Detect which cell encompasses the target text, then output its (X, Y) center coordinate. 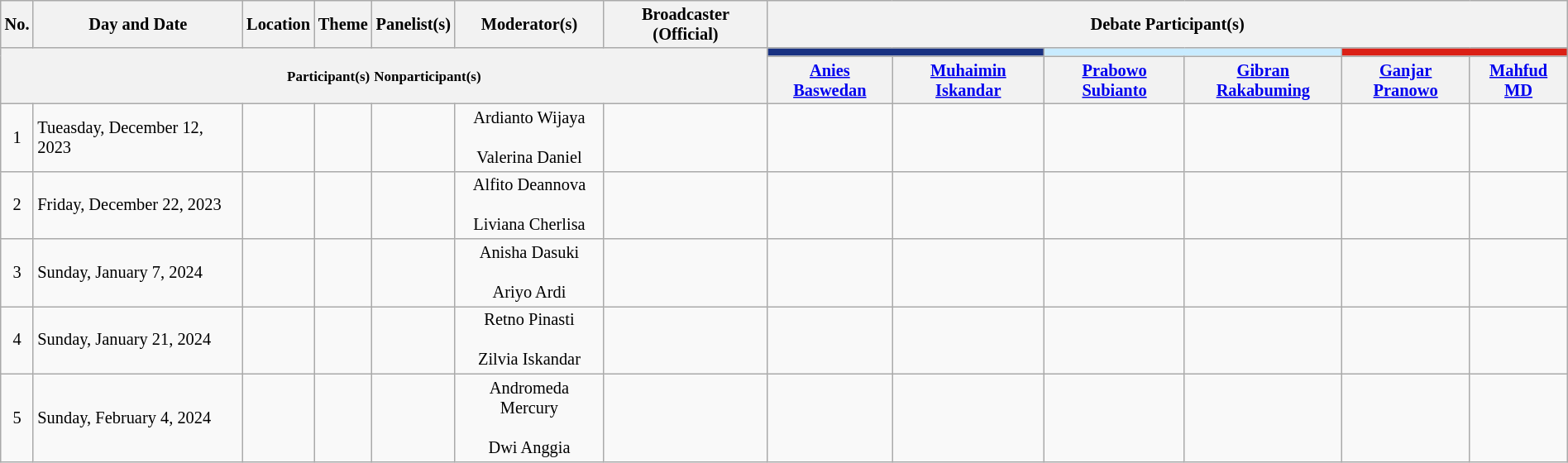
Theme (343, 24)
4 (17, 340)
Gibran Rakabuming (1263, 80)
2 (17, 205)
Tueasday, December 12, 2023 (137, 137)
Participant(s) Nonparticipant(s) (384, 76)
Moderator(s) (529, 24)
No. (17, 24)
Retno PinastiZilvia Iskandar (529, 340)
Alfito DeannovaLiviana Cherlisa (529, 205)
Sunday, January 21, 2024 (137, 340)
Friday, December 22, 2023 (137, 205)
Mahfud MD (1518, 80)
Anies Baswedan (830, 80)
Broadcaster (Official) (686, 24)
Panelist(s) (414, 24)
Sunday, February 4, 2024 (137, 418)
Muhaimin Iskandar (968, 80)
Sunday, January 7, 2024 (137, 273)
Ardianto WijayaValerina Daniel (529, 137)
Anisha DasukiAriyo Ardi (529, 273)
Prabowo Subianto (1115, 80)
Debate Participant(s) (1168, 24)
Location (278, 24)
Ganjar Pranowo (1406, 80)
1 (17, 137)
3 (17, 273)
Day and Date (137, 24)
5 (17, 418)
Andromeda MercuryDwi Anggia (529, 418)
